Identify which cell holds the provided text, then report its [x, y] central coordinate. 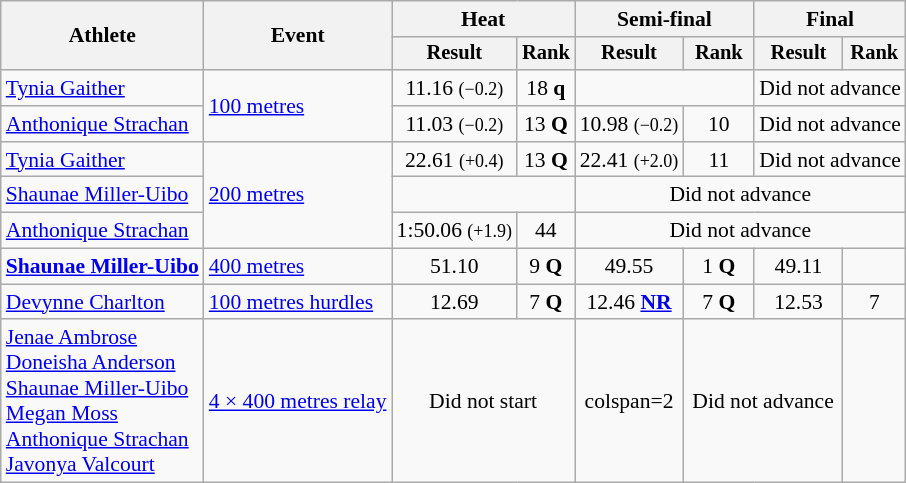
12.53 [798, 302]
200 metres [298, 196]
22.61 (+0.4) [455, 160]
4 × 400 metres relay [298, 402]
10.98 (−0.2) [630, 124]
51.10 [455, 267]
colspan=2 [630, 402]
Final [830, 19]
7 [874, 302]
Semi-final [665, 19]
12.46 NR [630, 302]
11.16 (−0.2) [455, 88]
22.41 (+2.0) [630, 160]
9 Q [546, 267]
49.55 [630, 267]
Heat [484, 19]
11.03 (−0.2) [455, 124]
49.11 [798, 267]
Athlete [102, 36]
44 [546, 231]
10 [718, 124]
100 metres [298, 106]
Devynne Charlton [102, 302]
12.69 [455, 302]
Event [298, 36]
1:50.06 (+1.9) [455, 231]
400 metres [298, 267]
1 Q [718, 267]
Did not start [484, 402]
Jenae AmbroseDoneisha AndersonShaunae Miller-UiboMegan MossAnthonique StrachanJavonya Valcourt [102, 402]
11 [718, 160]
18 q [546, 88]
100 metres hurdles [298, 302]
